Capture the cell that displays the provided text and extract its [X, Y] central coordinate. 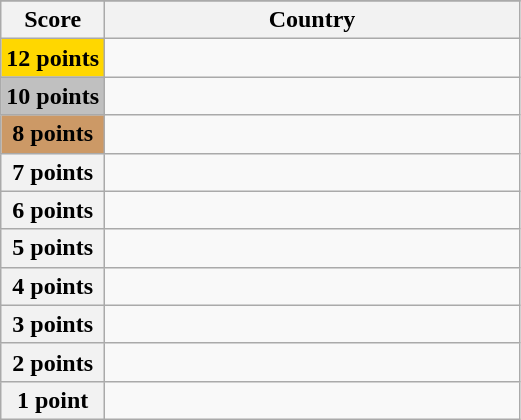
6 points [53, 210]
12 points [53, 58]
10 points [53, 96]
7 points [53, 172]
Country [312, 20]
1 point [53, 400]
8 points [53, 134]
2 points [53, 362]
3 points [53, 324]
5 points [53, 248]
Score [53, 20]
4 points [53, 286]
